Detect which cell encompasses the target text, then output its [x, y] center coordinate. 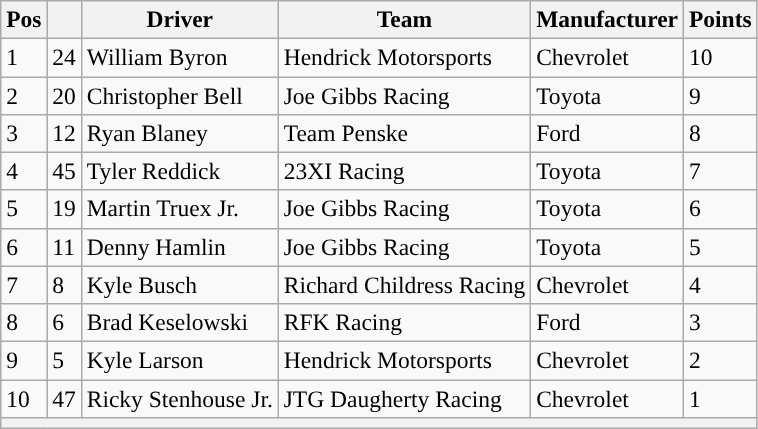
Kyle Busch [180, 285]
23XI Racing [404, 171]
12 [64, 133]
47 [64, 398]
Richard Childress Racing [404, 285]
Ricky Stenhouse Jr. [180, 398]
Martin Truex Jr. [180, 209]
Points [720, 19]
Tyler Reddick [180, 171]
Pos [24, 19]
Ryan Blaney [180, 133]
Brad Keselowski [180, 322]
20 [64, 95]
11 [64, 247]
45 [64, 171]
Kyle Larson [180, 360]
Christopher Bell [180, 95]
Driver [180, 19]
RFK Racing [404, 322]
Manufacturer [608, 19]
Team Penske [404, 133]
19 [64, 209]
Denny Hamlin [180, 247]
William Byron [180, 57]
Team [404, 19]
24 [64, 57]
JTG Daugherty Racing [404, 398]
